Search for the cell housing the specified text and yield its [X, Y] center coordinate. 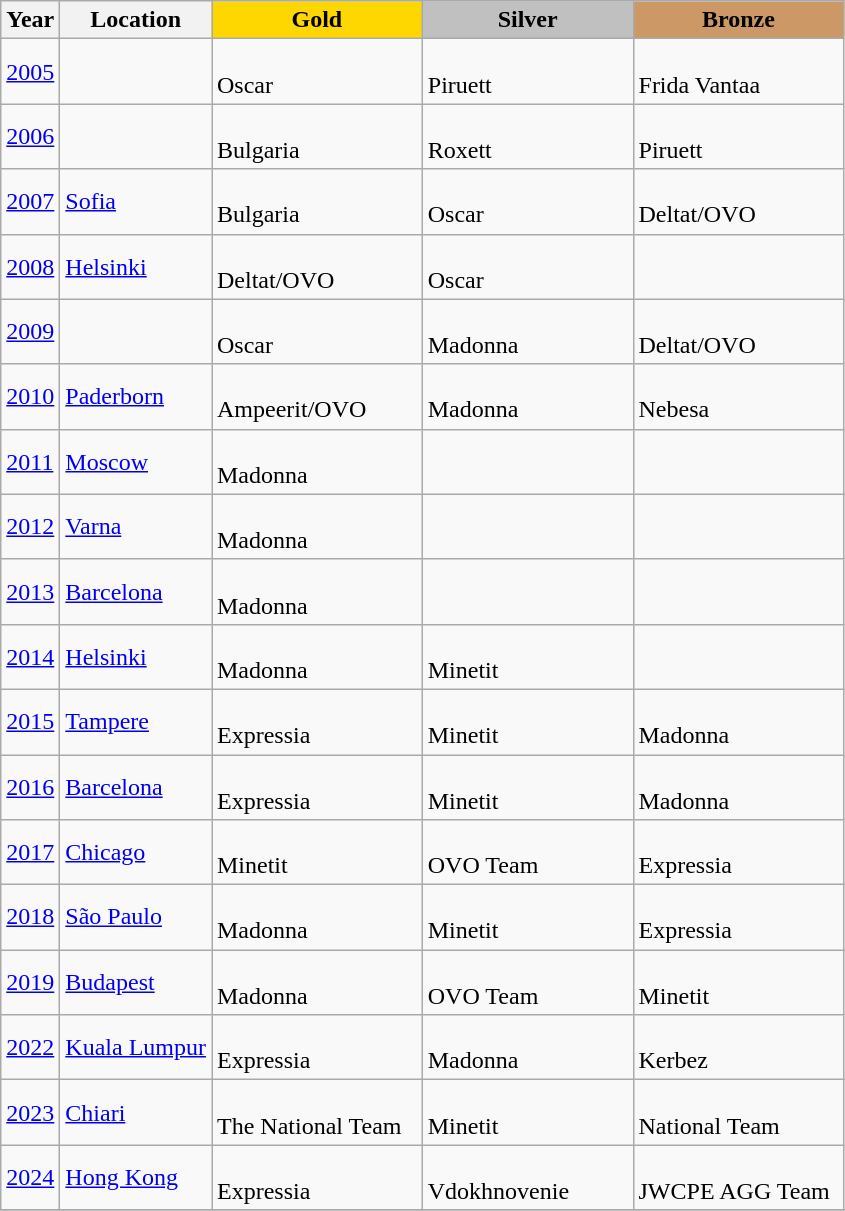
Paderborn [136, 396]
2017 [30, 852]
Tampere [136, 722]
Frida Vantaa [738, 72]
JWCPE AGG Team [738, 1178]
2023 [30, 1112]
Vdokhnovenie [528, 1178]
2018 [30, 918]
Silver [528, 20]
Sofia [136, 202]
2019 [30, 982]
Nebesa [738, 396]
2013 [30, 592]
Ampeerit/OVO [318, 396]
Kerbez [738, 1048]
Varna [136, 526]
2011 [30, 462]
Chicago [136, 852]
2008 [30, 266]
2010 [30, 396]
Roxett [528, 136]
2006 [30, 136]
Kuala Lumpur [136, 1048]
Location [136, 20]
National Team [738, 1112]
Moscow [136, 462]
2014 [30, 656]
São Paulo [136, 918]
2024 [30, 1178]
2009 [30, 332]
2005 [30, 72]
Budapest [136, 982]
Hong Kong [136, 1178]
2016 [30, 786]
Gold [318, 20]
Bronze [738, 20]
2007 [30, 202]
2015 [30, 722]
The National Team [318, 1112]
2022 [30, 1048]
2012 [30, 526]
Year [30, 20]
Chiari [136, 1112]
